From the cell containing the given text, extract its center point as (X, Y) coordinate. 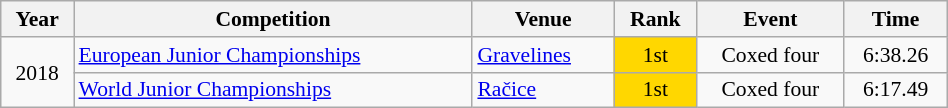
Rank (656, 19)
Račice (543, 90)
Time (896, 19)
6:38.26 (896, 55)
European Junior Championships (274, 55)
Event (770, 19)
Gravelines (543, 55)
World Junior Championships (274, 90)
Venue (543, 19)
Competition (274, 19)
Year (38, 19)
6:17.49 (896, 90)
2018 (38, 72)
